Determine the (X, Y) coordinate at the center of the cell enclosing the given text.  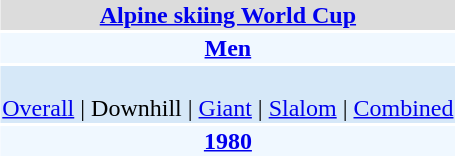
Overall | Downhill | Giant | Slalom | Combined (228, 94)
Alpine skiing World Cup (228, 15)
1980 (228, 141)
Men (228, 48)
